Return the [X, Y] coordinate for the center point of the cell that contains the specified text.  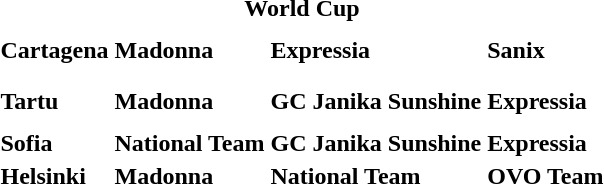
Expressia [376, 50]
National Team [190, 143]
